Output the (X, Y) coordinate of the center of the cell containing the given text.  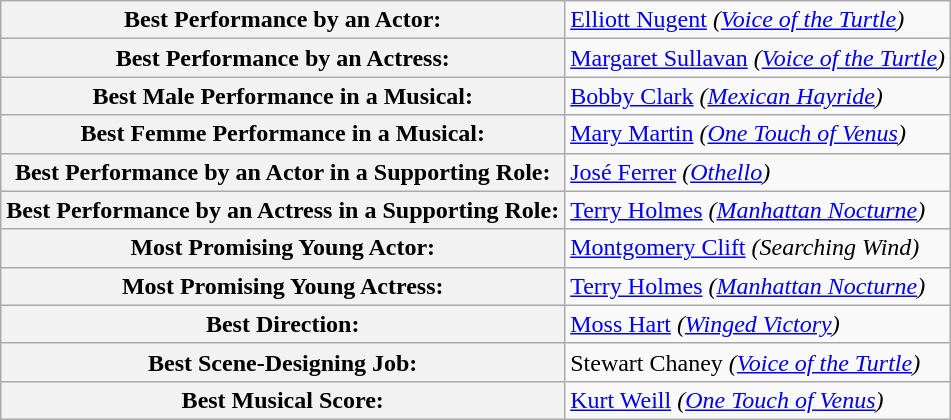
Best Performance by an Actress in a Supporting Role: (283, 210)
Stewart Chaney (Voice of the Turtle) (758, 362)
Best Performance by an Actress: (283, 58)
Moss Hart (Winged Victory) (758, 324)
Best Male Performance in a Musical: (283, 96)
Most Promising Young Actor: (283, 248)
José Ferrer (Othello) (758, 172)
Bobby Clark (Mexican Hayride) (758, 96)
Elliott Nugent (Voice of the Turtle) (758, 20)
Kurt Weill (One Touch of Venus) (758, 400)
Best Scene-Designing Job: (283, 362)
Most Promising Young Actress: (283, 286)
Best Performance by an Actor: (283, 20)
Margaret Sullavan (Voice of the Turtle) (758, 58)
Best Direction: (283, 324)
Best Performance by an Actor in a Supporting Role: (283, 172)
Best Musical Score: (283, 400)
Mary Martin (One Touch of Venus) (758, 134)
Best Femme Performance in a Musical: (283, 134)
Montgomery Clift (Searching Wind) (758, 248)
